Extract the (X, Y) coordinate from the center of the cell holding the provided text.  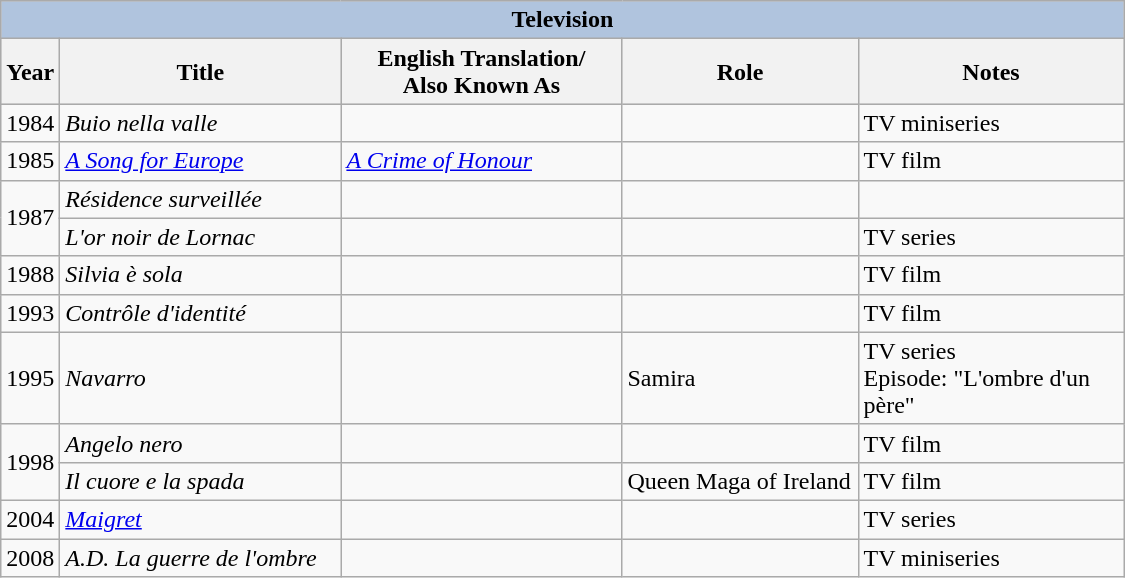
1984 (30, 123)
1995 (30, 378)
2004 (30, 519)
TV series Episode: "L'ombre d'un père" (991, 378)
English Translation/Also Known As (482, 72)
Il cuore e la spada (200, 481)
Title (200, 72)
Role (740, 72)
Angelo nero (200, 443)
1993 (30, 313)
Notes (991, 72)
1987 (30, 218)
1988 (30, 275)
Television (562, 20)
A.D. La guerre de l'ombre (200, 557)
Queen Maga of Ireland (740, 481)
Contrôle d'identité (200, 313)
Buio nella valle (200, 123)
Maigret (200, 519)
Navarro (200, 378)
Year (30, 72)
2008 (30, 557)
Samira (740, 378)
Silvia è sola (200, 275)
L'or noir de Lornac (200, 237)
1985 (30, 161)
A Crime of Honour (482, 161)
A Song for Europe (200, 161)
Résidence surveillée (200, 199)
1998 (30, 462)
